Find where the given text appears and provide that cell's center as [x, y] coordinate. 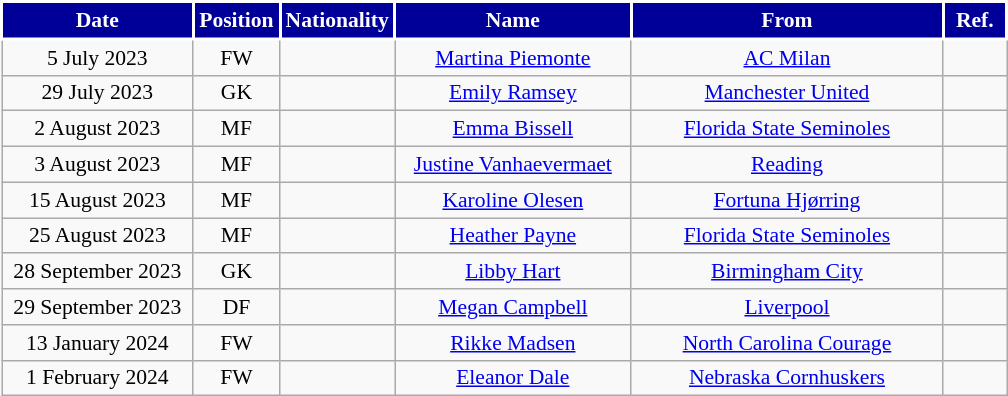
Nebraska Cornhuskers [787, 378]
Ref. [975, 20]
Reading [787, 165]
Liverpool [787, 307]
25 August 2023 [98, 236]
Manchester United [787, 93]
Justine Vanhaevermaet [514, 165]
North Carolina Courage [787, 343]
Date [98, 20]
Libby Hart [514, 272]
1 February 2024 [98, 378]
Name [514, 20]
Position [236, 20]
13 January 2024 [98, 343]
2 August 2023 [98, 129]
AC Milan [787, 57]
From [787, 20]
3 August 2023 [98, 165]
Eleanor Dale [514, 378]
Emma Bissell [514, 129]
29 September 2023 [98, 307]
Fortuna Hjørring [787, 200]
Megan Campbell [514, 307]
5 July 2023 [98, 57]
Karoline Olesen [514, 200]
Birmingham City [787, 272]
29 July 2023 [98, 93]
15 August 2023 [98, 200]
Rikke Madsen [514, 343]
Emily Ramsey [514, 93]
Nationality [338, 20]
Martina Piemonte [514, 57]
DF [236, 307]
28 September 2023 [98, 272]
Heather Payne [514, 236]
